Determine the [X, Y] coordinate at the center of the cell enclosing the given text.  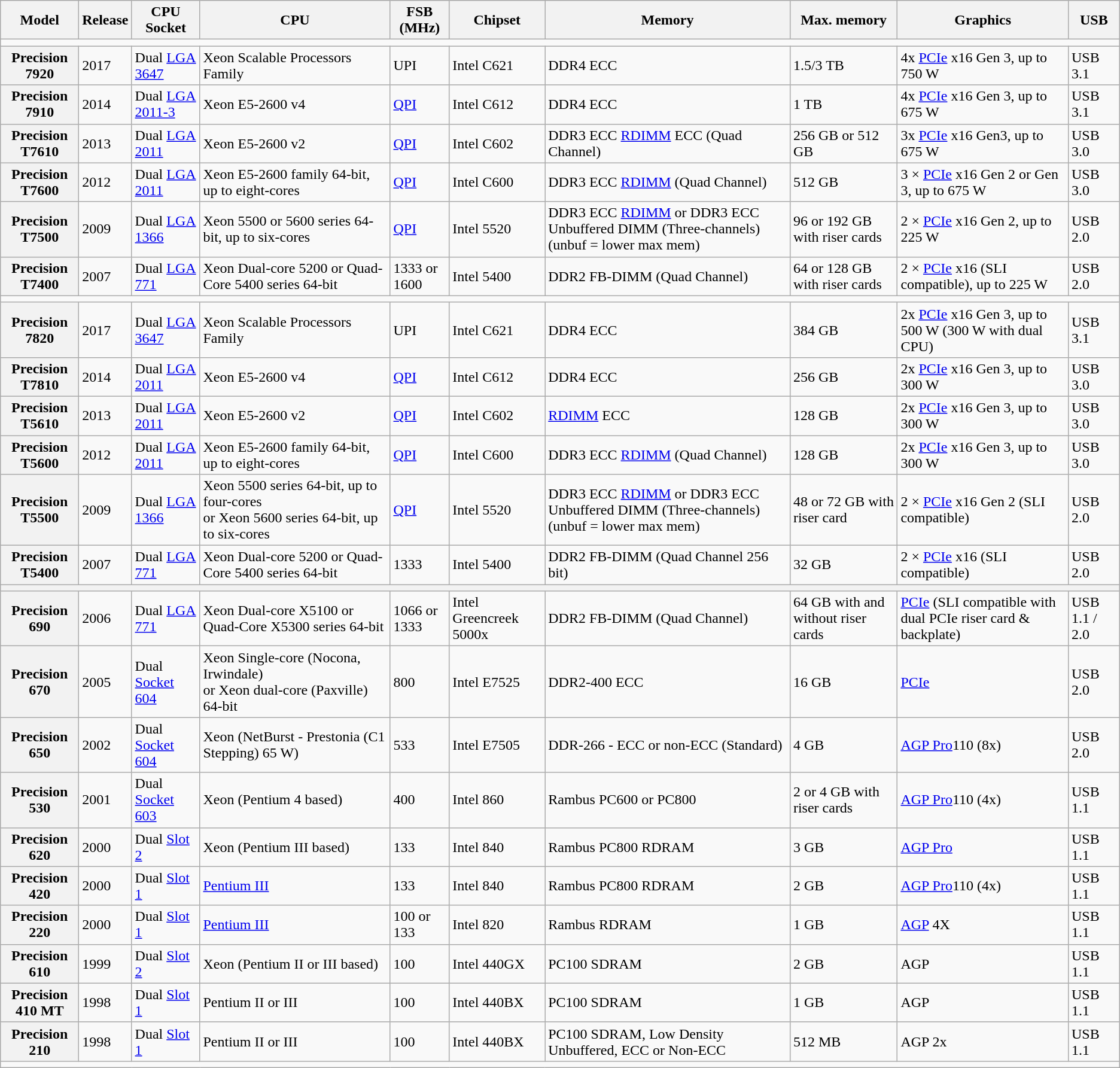
512 GB [844, 182]
1066 or 1333 [420, 619]
Precision 670 [39, 682]
1999 [105, 963]
400 [420, 800]
Rambus PC600 or PC800 [668, 800]
Xeon (Pentium 4 based) [295, 800]
PCIe [983, 682]
16 GB [844, 682]
Precision T5400 [39, 565]
Intel Greencreek 5000x [497, 619]
Precision 7910 [39, 104]
4 GB [844, 745]
USB 1.1 / 2.0 [1094, 619]
Precision 530 [39, 800]
AGP Pro [983, 847]
4x PCIe x16 Gen 3, up to 750 W [983, 66]
Precision T7610 [39, 144]
2 or 4 GB with riser cards [844, 800]
PC100 SDRAM, Low Density Unbuffered, ECC or Non-ECC [668, 1041]
512 MB [844, 1041]
2x PCIe x16 Gen 3, up to 500 W (300 W with dual CPU) [983, 330]
3x PCIe x16 Gen3, up to 675 W [983, 144]
4x PCIe x16 Gen 3, up to 675 W [983, 104]
2001 [105, 800]
3 GB [844, 847]
Xeon (Pentium III based) [295, 847]
64 or 128 GB with riser cards [844, 276]
Xeon (NetBurst - Prestonia (C1 Stepping) 65 W) [295, 745]
2 × PCIe x16 Gen 2 (SLI compatible) [983, 510]
FSB (MHz) [420, 20]
256 GB or 512 GB [844, 144]
Xeon (Pentium II or III based) [295, 963]
AGP 2x [983, 1041]
1333 or 1600 [420, 276]
48 or 72 GB with riser card [844, 510]
Precision T5610 [39, 415]
Chipset [497, 20]
AGP 4X [983, 925]
Precision 210 [39, 1041]
1 TB [844, 104]
Intel 440GX [497, 963]
32 GB [844, 565]
Release [105, 20]
Precision T7600 [39, 182]
Precision 620 [39, 847]
CPU [295, 20]
Xeon Dual-core X5100 or Quad-Core X5300 series 64-bit [295, 619]
Memory [668, 20]
64 GB with and without riser cards [844, 619]
Precision T5500 [39, 510]
Graphics [983, 20]
Rambus RDRAM [668, 925]
800 [420, 682]
Precision T7400 [39, 276]
Precision 420 [39, 886]
DDR3 ECC RDIMM ECC (Quad Channel) [668, 144]
Intel 860 [497, 800]
Precision 650 [39, 745]
Precision 7820 [39, 330]
CPU Socket [166, 20]
Precision 410 MT [39, 1003]
1.5/3 TB [844, 66]
Dual LGA 2011-3 [166, 104]
Xeon 5500 or 5600 series 64-bit, up to six-cores [295, 229]
533 [420, 745]
2 × PCIe x16 Gen 2, up to 225 W [983, 229]
1333 [420, 565]
2002 [105, 745]
2 × PCIe x16 (SLI compatible) [983, 565]
Precision T7810 [39, 377]
96 or 192 GB with riser cards [844, 229]
USB [1094, 20]
Precision 610 [39, 963]
2005 [105, 682]
DDR2 FB-DIMM (Quad Channel 256 bit) [668, 565]
Intel E7505 [497, 745]
3 × PCIe x16 Gen 2 or Gen 3, up to 675 W [983, 182]
384 GB [844, 330]
Precision T5600 [39, 455]
Precision 220 [39, 925]
Dual Socket 603 [166, 800]
PCIe (SLI compatible with dual PCIe riser card & backplate) [983, 619]
Intel E7525 [497, 682]
Model [39, 20]
AGP Pro110 (8x) [983, 745]
DDR-266 - ECC or non-ECC (Standard) [668, 745]
Precision 7920 [39, 66]
Xeon 5500 series 64-bit, up to four-coresor Xeon 5600 series 64-bit, up to six-cores [295, 510]
100 or 133 [420, 925]
Intel 820 [497, 925]
2 × PCIe x16 (SLI compatible), up to 225 W [983, 276]
Precision 690 [39, 619]
Precision T7500 [39, 229]
Max. memory [844, 20]
RDIMM ECC [668, 415]
2006 [105, 619]
256 GB [844, 377]
Xeon Single-core (Nocona, Irwindale) or Xeon dual-core (Paxville) 64-bit [295, 682]
DDR2-400 ECC [668, 682]
